Return the (X, Y) coordinate for the center point of the cell that contains the specified text.  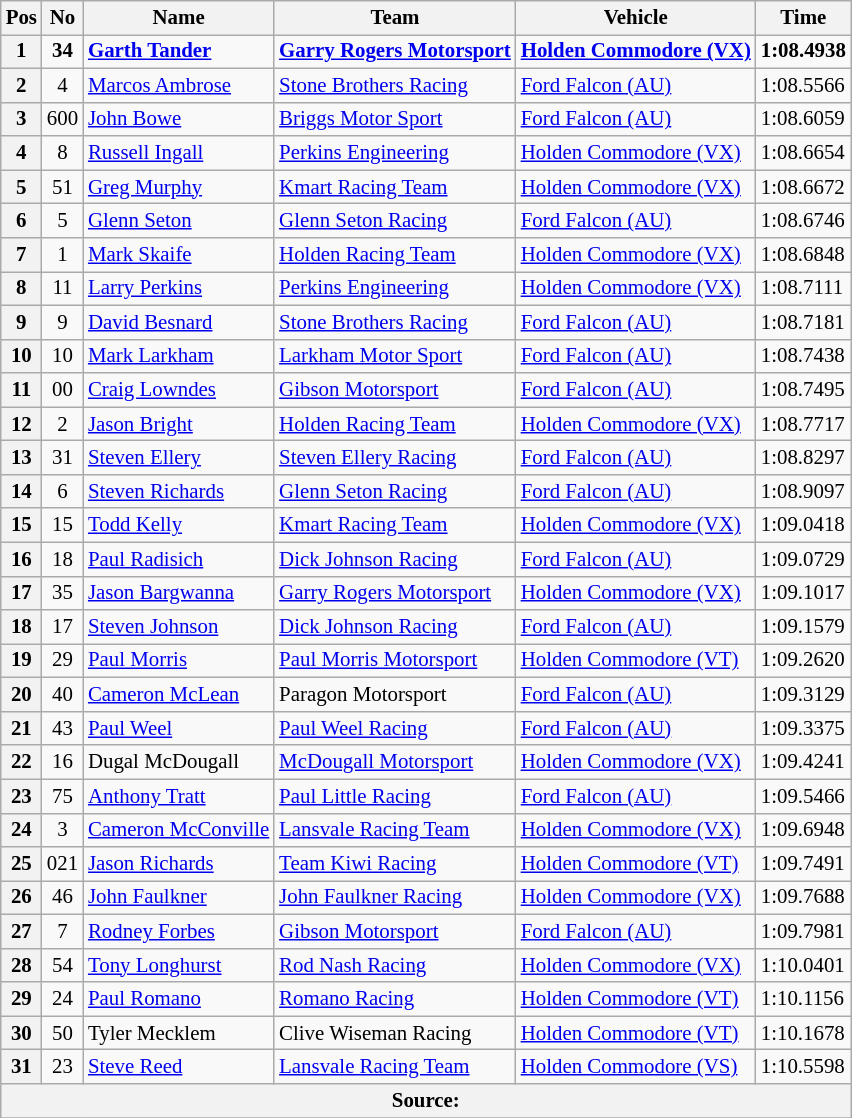
30 (22, 1033)
600 (62, 119)
1:08.8297 (804, 458)
12 (22, 424)
Steven Ellery Racing (395, 458)
Paul Weel (178, 728)
1:08.6848 (804, 255)
54 (62, 965)
Rod Nash Racing (395, 965)
Jason Bargwanna (178, 593)
1:08.9097 (804, 491)
25 (22, 864)
27 (22, 931)
1:08.7111 (804, 288)
1:09.1579 (804, 627)
Paul Little Racing (395, 796)
1:10.1156 (804, 999)
1:09.0729 (804, 559)
Tyler Mecklem (178, 1033)
John Faulkner (178, 898)
Clive Wiseman Racing (395, 1033)
1:08.7181 (804, 322)
Rodney Forbes (178, 931)
Briggs Motor Sport (395, 119)
1:09.6948 (804, 830)
Steven Richards (178, 491)
Russell Ingall (178, 153)
00 (62, 390)
1:08.6672 (804, 187)
26 (22, 898)
Paul Morris (178, 661)
51 (62, 187)
Todd Kelly (178, 525)
Time (804, 18)
1:10.5598 (804, 1067)
021 (62, 864)
1:09.1017 (804, 593)
Mark Larkham (178, 356)
Name (178, 18)
Team Kiwi Racing (395, 864)
Dugal McDougall (178, 762)
Garth Tander (178, 51)
20 (22, 695)
1:09.3129 (804, 695)
1:09.0418 (804, 525)
43 (62, 728)
Paul Weel Racing (395, 728)
Tony Longhurst (178, 965)
1:09.5466 (804, 796)
Jason Bright (178, 424)
19 (22, 661)
Craig Lowndes (178, 390)
1:08.7438 (804, 356)
1:10.1678 (804, 1033)
40 (62, 695)
Anthony Tratt (178, 796)
28 (22, 965)
Jason Richards (178, 864)
Source: (426, 1101)
1:09.3375 (804, 728)
1:08.4938 (804, 51)
14 (22, 491)
1:08.6654 (804, 153)
1:09.7688 (804, 898)
1:09.4241 (804, 762)
Marcos Ambrose (178, 85)
Greg Murphy (178, 187)
John Faulkner Racing (395, 898)
22 (22, 762)
Team (395, 18)
David Besnard (178, 322)
35 (62, 593)
1:08.6746 (804, 221)
1:08.6059 (804, 119)
50 (62, 1033)
Paragon Motorsport (395, 695)
Romano Racing (395, 999)
Steven Johnson (178, 627)
Holden Commodore (VS) (636, 1067)
Steve Reed (178, 1067)
1:10.0401 (804, 965)
Paul Radisich (178, 559)
1:09.2620 (804, 661)
1:09.7491 (804, 864)
34 (62, 51)
John Bowe (178, 119)
1:08.5566 (804, 85)
McDougall Motorsport (395, 762)
21 (22, 728)
Paul Morris Motorsport (395, 661)
Cameron McConville (178, 830)
No (62, 18)
Vehicle (636, 18)
Larkham Motor Sport (395, 356)
Paul Romano (178, 999)
1:08.7717 (804, 424)
13 (22, 458)
1:09.7981 (804, 931)
1:08.7495 (804, 390)
Larry Perkins (178, 288)
Cameron McLean (178, 695)
Mark Skaife (178, 255)
Glenn Seton (178, 221)
75 (62, 796)
46 (62, 898)
Pos (22, 18)
Steven Ellery (178, 458)
